From the cell containing the given text, extract its center point as (X, Y) coordinate. 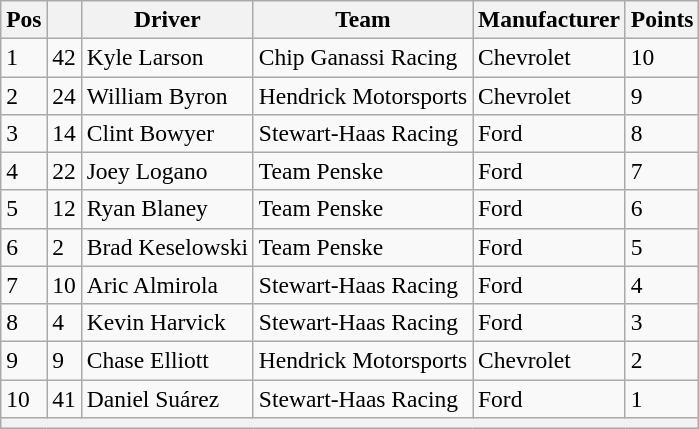
24 (64, 95)
Team (362, 19)
Pos (24, 19)
Chase Elliott (167, 360)
William Byron (167, 95)
Manufacturer (550, 19)
Joey Logano (167, 171)
Kevin Harvick (167, 322)
Aric Almirola (167, 285)
Kyle Larson (167, 57)
42 (64, 57)
41 (64, 398)
14 (64, 133)
22 (64, 171)
Clint Bowyer (167, 133)
Points (662, 19)
Brad Keselowski (167, 247)
Chip Ganassi Racing (362, 57)
12 (64, 209)
Driver (167, 19)
Daniel Suárez (167, 398)
Ryan Blaney (167, 209)
